Pinpoint the cell where the given text exists, returning its (x, y) midpoint coordinate. 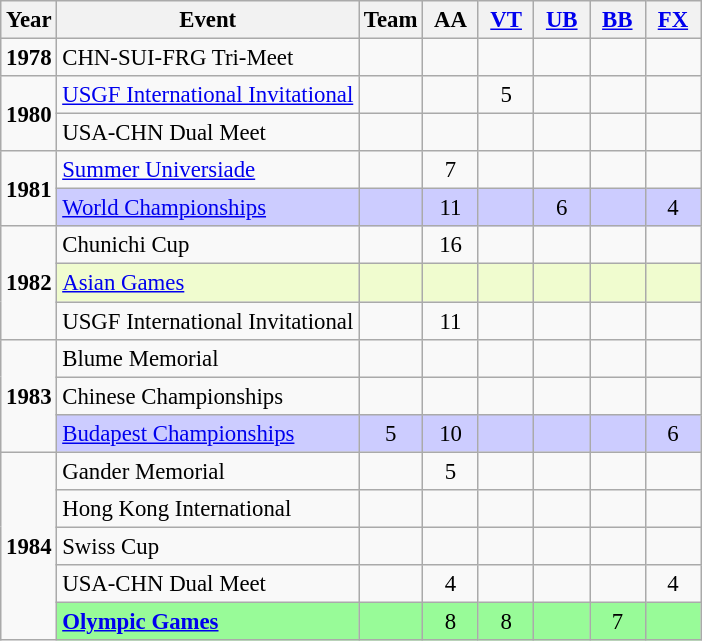
Blume Memorial (208, 358)
1978 (29, 58)
Chinese Championships (208, 396)
World Championships (208, 208)
1980 (29, 114)
1983 (29, 396)
Year (29, 20)
UB (562, 20)
Olympic Games (208, 621)
Team (391, 20)
Summer Universiade (208, 170)
Gander Memorial (208, 471)
1984 (29, 546)
VT (506, 20)
FX (673, 20)
AA (451, 20)
Hong Kong International (208, 509)
Budapest Championships (208, 433)
Chunichi Cup (208, 245)
1981 (29, 188)
CHN-SUI-FRG Tri-Meet (208, 58)
Swiss Cup (208, 546)
1982 (29, 282)
BB (618, 20)
Event (208, 20)
Asian Games (208, 283)
16 (451, 245)
10 (451, 433)
